From the cell containing the given text, extract its center point as (x, y) coordinate. 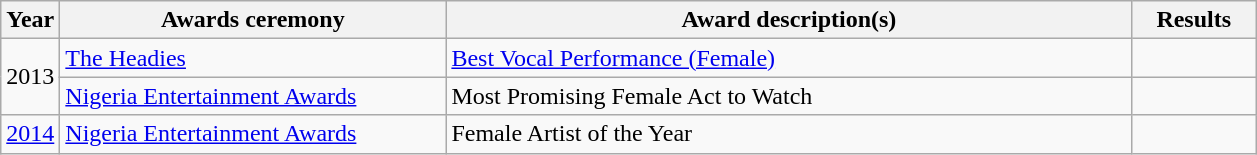
Best Vocal Performance (Female) (789, 58)
Most Promising Female Act to Watch (789, 96)
2013 (30, 77)
Award description(s) (789, 20)
Awards ceremony (253, 20)
The Headies (253, 58)
2014 (30, 134)
Results (1194, 20)
Female Artist of the Year (789, 134)
Year (30, 20)
